Output the (X, Y) coordinate of the center of the cell containing the given text.  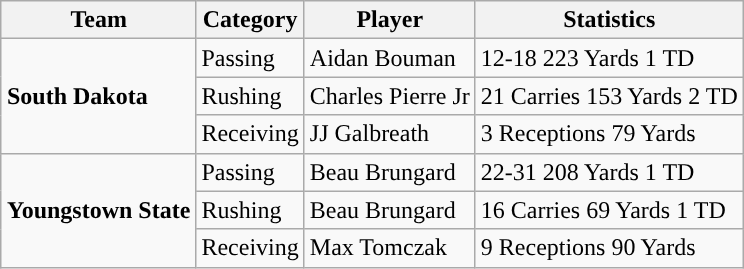
Youngstown State (98, 210)
Max Tomczak (390, 248)
12-18 223 Yards 1 TD (609, 58)
Charles Pierre Jr (390, 96)
3 Receptions 79 Yards (609, 134)
Aidan Bouman (390, 58)
21 Carries 153 Yards 2 TD (609, 96)
JJ Galbreath (390, 134)
16 Carries 69 Yards 1 TD (609, 210)
22-31 208 Yards 1 TD (609, 172)
South Dakota (98, 96)
Player (390, 20)
Statistics (609, 20)
Category (250, 20)
9 Receptions 90 Yards (609, 248)
Team (98, 20)
